Return the [X, Y] coordinate for the center point of the cell that contains the specified text.  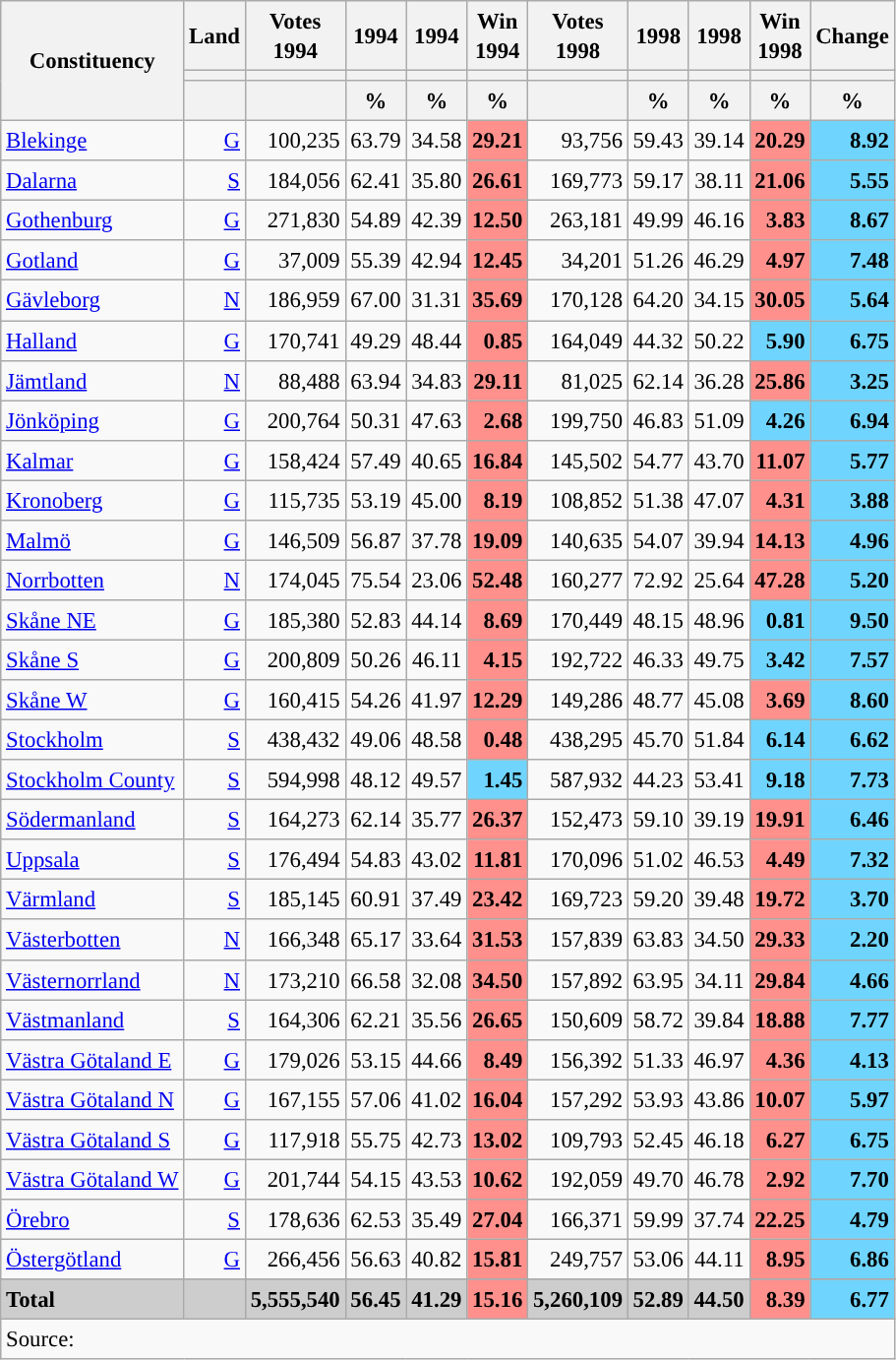
4.79 [852, 1220]
34.58 [437, 142]
4.96 [852, 541]
10.62 [498, 1179]
35.49 [437, 1220]
34,201 [578, 260]
26.37 [498, 821]
5,260,109 [578, 1299]
178,636 [295, 1220]
20.29 [780, 142]
8.69 [498, 620]
Total [92, 1299]
54.07 [658, 541]
5.97 [852, 1100]
49.70 [658, 1179]
42.39 [437, 220]
15.16 [498, 1299]
29.21 [498, 142]
438,295 [578, 740]
8.39 [780, 1299]
54.77 [658, 461]
10.07 [780, 1100]
184,056 [295, 181]
40.82 [437, 1260]
43.53 [437, 1179]
48.77 [658, 701]
2.20 [852, 941]
166,371 [578, 1220]
25.64 [719, 581]
5.64 [852, 301]
9.50 [852, 620]
0.85 [498, 340]
59.10 [658, 821]
Land [214, 35]
Jönköping [92, 421]
9.18 [780, 779]
12.29 [498, 701]
145,502 [578, 461]
34.11 [719, 980]
185,380 [295, 620]
Uppsala [92, 860]
48.12 [376, 779]
157,839 [578, 941]
Västernorrland [92, 980]
39.48 [719, 899]
43.70 [719, 461]
Blekinge [92, 142]
271,830 [295, 220]
Gothenburg [92, 220]
4.13 [852, 1059]
185,145 [295, 899]
58.72 [658, 1020]
Norrbotten [92, 581]
31.53 [498, 941]
Malmö [92, 541]
25.86 [780, 380]
46.33 [658, 659]
7.57 [852, 659]
0.48 [498, 740]
62.41 [376, 181]
16.84 [498, 461]
6.86 [852, 1260]
45.70 [658, 740]
38.11 [719, 181]
27.04 [498, 1220]
5.55 [852, 181]
594,998 [295, 779]
Västra Götaland S [92, 1140]
Stockholm [92, 740]
41.02 [437, 1100]
64.20 [658, 301]
18.88 [780, 1020]
11.81 [498, 860]
6.62 [852, 740]
54.26 [376, 701]
157,892 [578, 980]
35.80 [437, 181]
56.87 [376, 541]
43.86 [719, 1100]
150,609 [578, 1020]
41.29 [437, 1299]
100,235 [295, 142]
26.61 [498, 181]
156,392 [578, 1059]
7.32 [852, 860]
8.19 [498, 500]
170,096 [578, 860]
51.38 [658, 500]
53.19 [376, 500]
Jämtland [92, 380]
Change [852, 35]
40.65 [437, 461]
49.57 [437, 779]
5.90 [780, 340]
200,809 [295, 659]
3.88 [852, 500]
37.49 [437, 899]
5.77 [852, 461]
34.83 [437, 380]
3.69 [780, 701]
8.95 [780, 1260]
63.83 [658, 941]
12.45 [498, 260]
29.11 [498, 380]
164,306 [295, 1020]
7.73 [852, 779]
44.14 [437, 620]
42.73 [437, 1140]
192,059 [578, 1179]
54.89 [376, 220]
52.48 [498, 581]
43.02 [437, 860]
4.31 [780, 500]
44.66 [437, 1059]
37.78 [437, 541]
117,918 [295, 1140]
8.60 [852, 701]
179,026 [295, 1059]
21.06 [780, 181]
16.04 [498, 1100]
54.83 [376, 860]
192,722 [578, 659]
39.14 [719, 142]
Gotland [92, 260]
4.49 [780, 860]
52.45 [658, 1140]
Värmland [92, 899]
160,415 [295, 701]
44.50 [719, 1299]
51.09 [719, 421]
51.26 [658, 260]
44.11 [719, 1260]
587,932 [578, 779]
Win 1998 [780, 35]
8.67 [852, 220]
50.26 [376, 659]
7.70 [852, 1179]
170,449 [578, 620]
23.06 [437, 581]
164,273 [295, 821]
49.06 [376, 740]
1.45 [498, 779]
Kronoberg [92, 500]
Skåne W [92, 701]
6.77 [852, 1299]
46.53 [719, 860]
51.02 [658, 860]
37.74 [719, 1220]
26.65 [498, 1020]
Halland [92, 340]
46.29 [719, 260]
176,494 [295, 860]
Västra Götaland W [92, 1179]
53.41 [719, 779]
174,045 [295, 581]
54.15 [376, 1179]
47.28 [780, 581]
53.06 [658, 1260]
35.69 [498, 301]
Votes 1998 [578, 35]
169,773 [578, 181]
32.08 [437, 980]
62.53 [376, 1220]
23.42 [498, 899]
59.43 [658, 142]
36.28 [719, 380]
49.75 [719, 659]
47.07 [719, 500]
266,456 [295, 1260]
51.84 [719, 740]
46.18 [719, 1140]
48.15 [658, 620]
167,155 [295, 1100]
158,424 [295, 461]
44.32 [658, 340]
47.63 [437, 421]
5.20 [852, 581]
3.42 [780, 659]
0.81 [780, 620]
199,750 [578, 421]
Skåne S [92, 659]
Kalmar [92, 461]
48.96 [719, 620]
62.21 [376, 1020]
46.97 [719, 1059]
45.00 [437, 500]
2.68 [498, 421]
6.14 [780, 740]
59.20 [658, 899]
50.31 [376, 421]
49.99 [658, 220]
Västerbotten [92, 941]
57.49 [376, 461]
42.94 [437, 260]
72.92 [658, 581]
Dalarna [92, 181]
8.49 [498, 1059]
140,635 [578, 541]
88,488 [295, 380]
8.92 [852, 142]
Västra Götaland N [92, 1100]
22.25 [780, 1220]
66.58 [376, 980]
169,723 [578, 899]
4.26 [780, 421]
6.46 [852, 821]
3.25 [852, 380]
56.63 [376, 1260]
33.64 [437, 941]
5,555,540 [295, 1299]
3.70 [852, 899]
60.91 [376, 899]
93,756 [578, 142]
4.66 [852, 980]
201,744 [295, 1179]
46.16 [719, 220]
52.89 [658, 1299]
59.99 [658, 1220]
52.83 [376, 620]
Västmanland [92, 1020]
Stockholm County [92, 779]
Gävleborg [92, 301]
6.27 [780, 1140]
Constituency [92, 61]
35.56 [437, 1020]
Skåne NE [92, 620]
81,025 [578, 380]
48.44 [437, 340]
7.48 [852, 260]
49.29 [376, 340]
35.77 [437, 821]
46.11 [437, 659]
19.72 [780, 899]
39.94 [719, 541]
Votes 1994 [295, 35]
13.02 [498, 1140]
160,277 [578, 581]
3.83 [780, 220]
170,128 [578, 301]
51.33 [658, 1059]
59.17 [658, 181]
39.84 [719, 1020]
29.33 [780, 941]
39.19 [719, 821]
63.79 [376, 142]
53.93 [658, 1100]
37,009 [295, 260]
149,286 [578, 701]
4.36 [780, 1059]
55.39 [376, 260]
109,793 [578, 1140]
45.08 [719, 701]
157,292 [578, 1100]
44.23 [658, 779]
2.92 [780, 1179]
173,210 [295, 980]
31.31 [437, 301]
200,764 [295, 421]
29.84 [780, 980]
46.83 [658, 421]
34.15 [719, 301]
11.07 [780, 461]
56.45 [376, 1299]
166,348 [295, 941]
4.97 [780, 260]
19.91 [780, 821]
115,735 [295, 500]
7.77 [852, 1020]
14.13 [780, 541]
Win 1994 [498, 35]
Östergötland [92, 1260]
48.58 [437, 740]
249,757 [578, 1260]
Västra Götaland E [92, 1059]
152,473 [578, 821]
41.97 [437, 701]
19.09 [498, 541]
4.15 [498, 659]
57.06 [376, 1100]
53.15 [376, 1059]
Södermanland [92, 821]
170,741 [295, 340]
6.94 [852, 421]
164,049 [578, 340]
108,852 [578, 500]
65.17 [376, 941]
50.22 [719, 340]
75.54 [376, 581]
46.78 [719, 1179]
12.50 [498, 220]
63.94 [376, 380]
186,959 [295, 301]
Source: [448, 1340]
55.75 [376, 1140]
438,432 [295, 740]
63.95 [658, 980]
146,509 [295, 541]
15.81 [498, 1260]
263,181 [578, 220]
67.00 [376, 301]
30.05 [780, 301]
Örebro [92, 1220]
